Return the [X, Y] coordinate for the center point of the cell that contains the specified text.  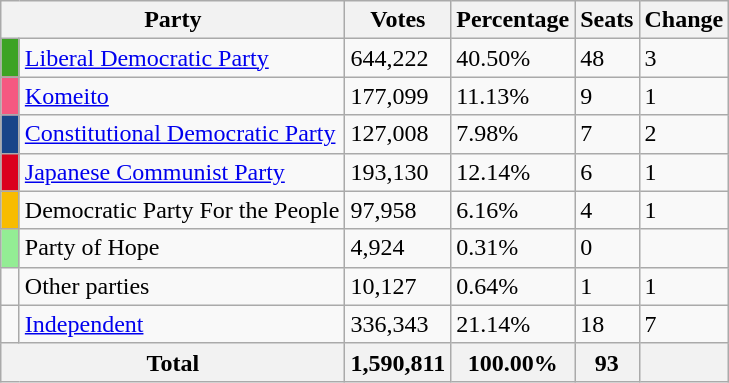
7.98% [513, 134]
Party of Hope [182, 248]
Other parties [182, 286]
4,924 [398, 248]
100.00% [513, 362]
6.16% [513, 210]
336,343 [398, 324]
Liberal Democratic Party [182, 58]
4 [607, 210]
2 [684, 134]
Komeito [182, 96]
Votes [398, 20]
177,099 [398, 96]
Independent [182, 324]
1,590,811 [398, 362]
Constitutional Democratic Party [182, 134]
12.14% [513, 172]
Japanese Communist Party [182, 172]
93 [607, 362]
48 [607, 58]
0.31% [513, 248]
Democratic Party For the People [182, 210]
21.14% [513, 324]
Percentage [513, 20]
193,130 [398, 172]
Seats [607, 20]
0.64% [513, 286]
10,127 [398, 286]
9 [607, 96]
Change [684, 20]
3 [684, 58]
Total [173, 362]
127,008 [398, 134]
Party [173, 20]
6 [607, 172]
644,222 [398, 58]
18 [607, 324]
97,958 [398, 210]
11.13% [513, 96]
40.50% [513, 58]
0 [607, 248]
